Return the [x, y] coordinate for the center point of the cell that contains the specified text.  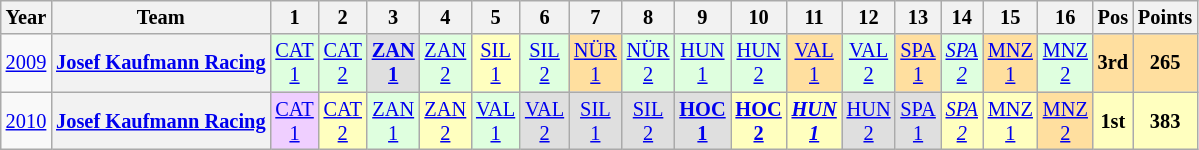
10 [759, 17]
Year [26, 17]
NÜR1 [596, 63]
Pos [1113, 17]
2 [343, 17]
15 [1010, 17]
2010 [26, 121]
2009 [26, 63]
16 [1066, 17]
8 [648, 17]
14 [962, 17]
12 [869, 17]
7 [596, 17]
11 [814, 17]
13 [918, 17]
9 [702, 17]
3rd [1113, 63]
4 [446, 17]
1st [1113, 121]
NÜR2 [648, 63]
3 [394, 17]
6 [544, 17]
Points [1165, 17]
265 [1165, 63]
383 [1165, 121]
1 [294, 17]
HOC1 [702, 121]
5 [496, 17]
Team [160, 17]
HOC2 [759, 121]
